Extract the (X, Y) coordinate from the center of the cell holding the provided text.  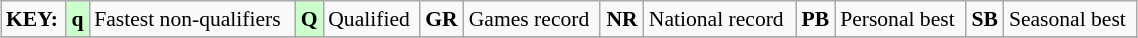
Q (309, 19)
SB (985, 19)
Personal best (900, 19)
NR (622, 19)
Qualified (371, 19)
Seasonal best (1070, 19)
KEY: (34, 19)
PB (816, 19)
GR (442, 19)
National record (720, 19)
Games record (532, 19)
q (78, 19)
Fastest non-qualifiers (192, 19)
